Capture the cell that displays the provided text and extract its (X, Y) central coordinate. 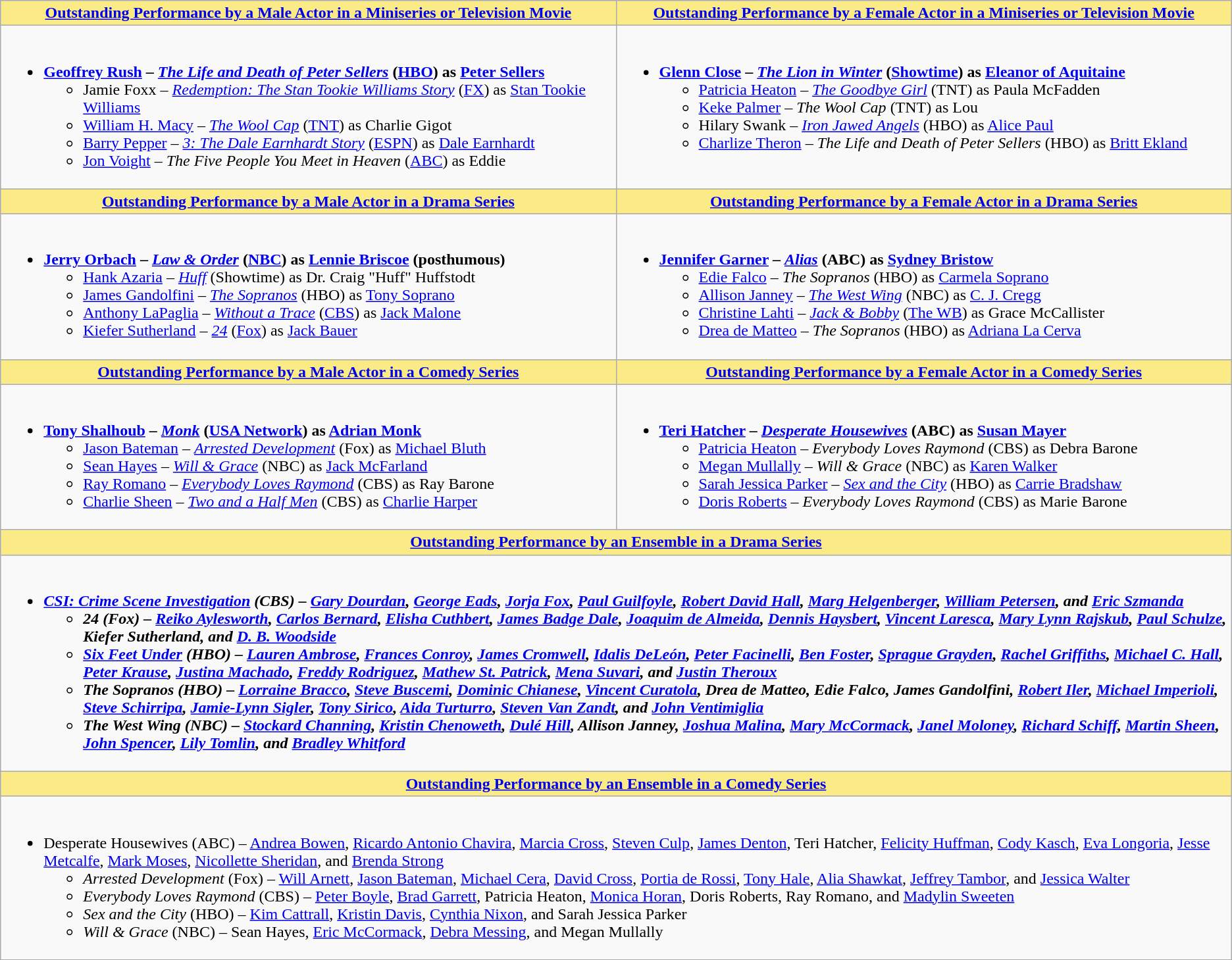
Outstanding Performance by a Female Actor in a Comedy Series (924, 372)
Outstanding Performance by a Female Actor in a Miniseries or Television Movie (924, 13)
Outstanding Performance by a Male Actor in a Drama Series (308, 201)
Outstanding Performance by an Ensemble in a Drama Series (616, 542)
Outstanding Performance by an Ensemble in a Comedy Series (616, 784)
Outstanding Performance by a Female Actor in a Drama Series (924, 201)
Outstanding Performance by a Male Actor in a Comedy Series (308, 372)
Outstanding Performance by a Male Actor in a Miniseries or Television Movie (308, 13)
